Output the [X, Y] coordinate of the center of the cell containing the given text.  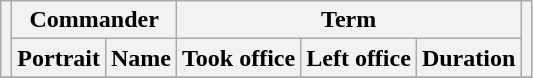
Portrait [59, 58]
Term [349, 20]
Name [140, 58]
Took office [239, 58]
Left office [359, 58]
Duration [468, 58]
Commander [94, 20]
